Return the [x, y] coordinate for the center point of the cell that contains the specified text.  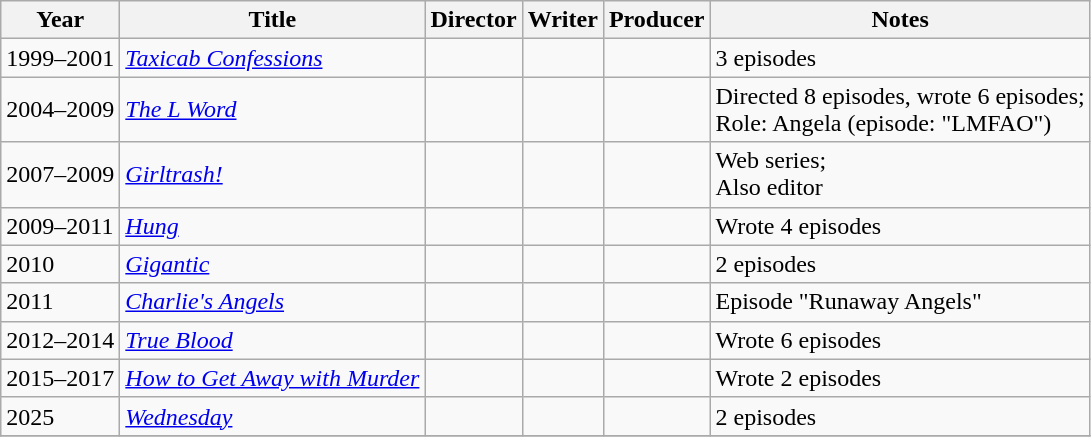
2004–2009 [60, 110]
2010 [60, 264]
Writer [562, 20]
Director [474, 20]
2025 [60, 416]
Wrote 2 episodes [900, 378]
Year [60, 20]
Producer [656, 20]
Title [272, 20]
2012–2014 [60, 340]
1999–2001 [60, 58]
2011 [60, 302]
Notes [900, 20]
The L Word [272, 110]
3 episodes [900, 58]
Charlie's Angels [272, 302]
How to Get Away with Murder [272, 378]
Episode "Runaway Angels" [900, 302]
Wednesday [272, 416]
2015–2017 [60, 378]
Wrote 6 episodes [900, 340]
Web series;Also editor [900, 174]
2009–2011 [60, 226]
Taxicab Confessions [272, 58]
Gigantic [272, 264]
True Blood [272, 340]
Wrote 4 episodes [900, 226]
2007–2009 [60, 174]
Girltrash! [272, 174]
Hung [272, 226]
Directed 8 episodes, wrote 6 episodes;Role: Angela (episode: "LMFAO") [900, 110]
